Detect which cell encompasses the target text, then output its (x, y) center coordinate. 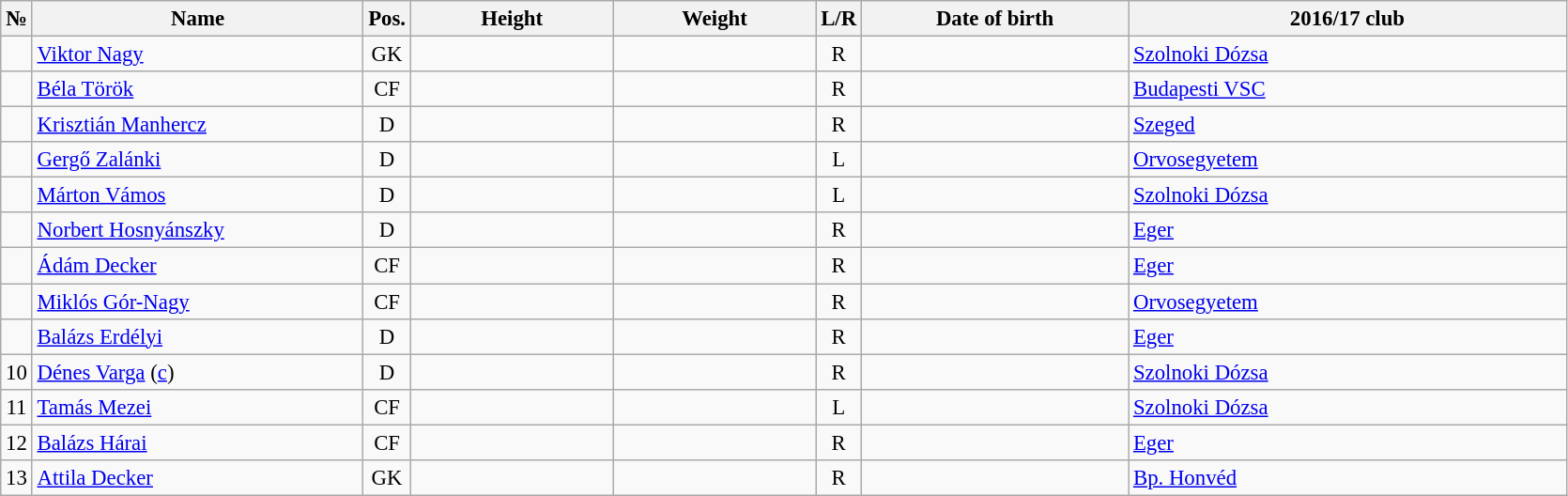
Name (197, 19)
Béla Török (197, 89)
Balázs Hárai (197, 442)
Weight (715, 19)
10 (17, 372)
Bp. Honvéd (1348, 478)
Viktor Nagy (197, 54)
Norbert Hosnyánszky (197, 230)
13 (17, 478)
11 (17, 407)
2016/17 club (1348, 19)
Márton Vámos (197, 195)
Date of birth (994, 19)
Balázs Erdélyi (197, 336)
Gergő Zalánki (197, 160)
№ (17, 19)
L/R (839, 19)
12 (17, 442)
Krisztián Manhercz (197, 125)
Pos. (387, 19)
Tamás Mezei (197, 407)
Budapesti VSC (1348, 89)
Miklós Gór-Nagy (197, 302)
Ádám Decker (197, 266)
Szeged (1348, 125)
Dénes Varga (c) (197, 372)
Height (512, 19)
Attila Decker (197, 478)
